Search for the cell housing the specified text and yield its (X, Y) center coordinate. 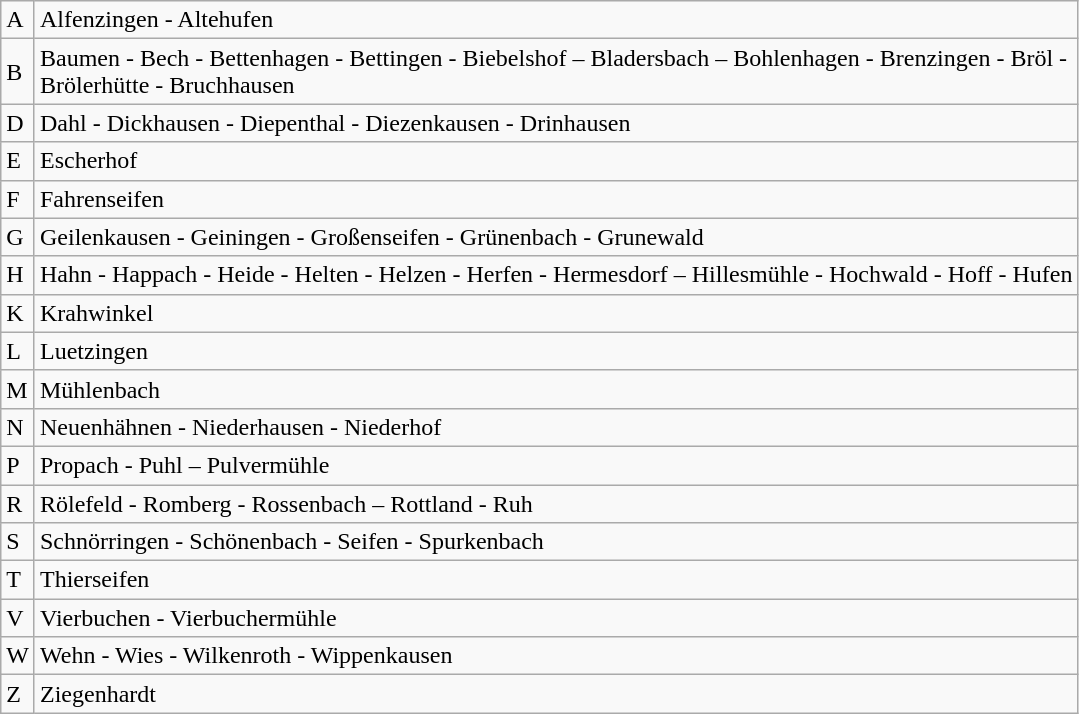
Z (18, 694)
W (18, 656)
V (18, 618)
Dahl - Dickhausen - Diepenthal - Diezenkausen - Drinhausen (556, 123)
Vierbuchen - Vierbuchermühle (556, 618)
Propach - Puhl – Pulvermühle (556, 465)
L (18, 351)
T (18, 580)
N (18, 427)
Krahwinkel (556, 313)
R (18, 503)
K (18, 313)
Wehn - Wies - Wilkenroth - Wippenkausen (556, 656)
P (18, 465)
Thierseifen (556, 580)
G (18, 237)
Geilenkausen - Geiningen - Großenseifen - Grünenbach - Grunewald (556, 237)
M (18, 389)
A (18, 20)
Mühlenbach (556, 389)
F (18, 199)
E (18, 161)
Luetzingen (556, 351)
Alfenzingen - Altehufen (556, 20)
Escherhof (556, 161)
D (18, 123)
S (18, 542)
Rölefeld - Romberg - Rossenbach – Rottland - Ruh (556, 503)
H (18, 275)
Neuenhähnen - Niederhausen - Niederhof (556, 427)
Baumen - Bech - Bettenhagen - Bettingen - Biebelshof – Bladersbach – Bohlenhagen - Brenzingen - Bröl -Brölerhütte - Bruchhausen (556, 72)
Ziegenhardt (556, 694)
Schnörringen - Schönenbach - Seifen - Spurkenbach (556, 542)
B (18, 72)
Hahn - Happach - Heide - Helten - Helzen - Herfen - Hermesdorf – Hillesmühle - Hochwald - Hoff - Hufen (556, 275)
Fahrenseifen (556, 199)
